Search for the cell housing the specified text and yield its (X, Y) center coordinate. 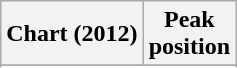
Peakposition (189, 34)
Chart (2012) (72, 34)
